Determine the [X, Y] coordinate at the center of the cell enclosing the given text.  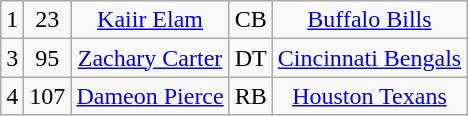
95 [48, 58]
Houston Texans [369, 96]
1 [12, 20]
Kaiir Elam [150, 20]
DT [250, 58]
Cincinnati Bengals [369, 58]
23 [48, 20]
3 [12, 58]
107 [48, 96]
Zachary Carter [150, 58]
Buffalo Bills [369, 20]
CB [250, 20]
RB [250, 96]
4 [12, 96]
Dameon Pierce [150, 96]
